Locate the cell with the specified text and output its [X, Y] center coordinate. 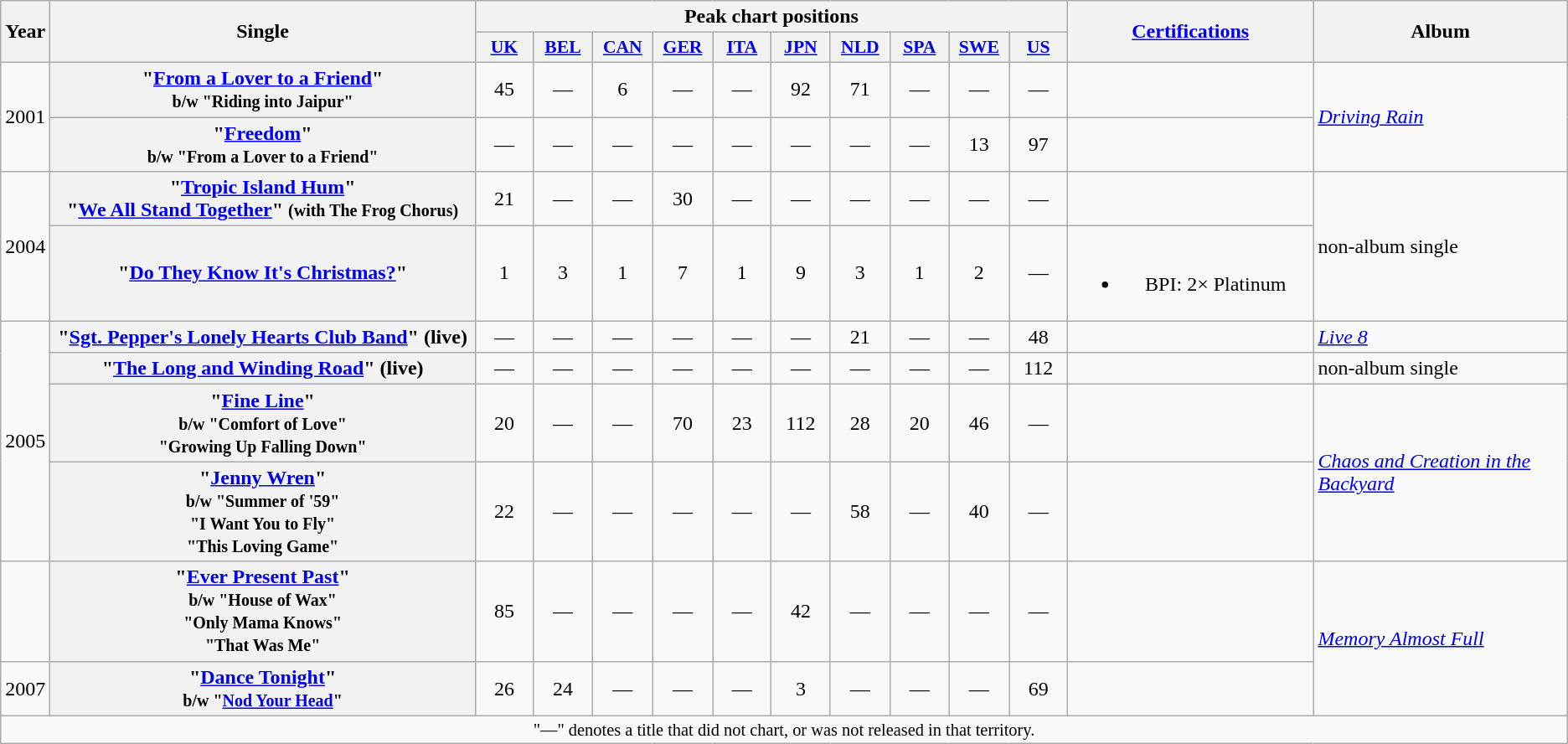
58 [859, 511]
70 [683, 423]
6 [622, 89]
2005 [25, 441]
2007 [25, 689]
SWE [979, 48]
Single [263, 32]
JPN [801, 48]
CAN [622, 48]
ITA [742, 48]
30 [683, 199]
2004 [25, 246]
92 [801, 89]
"—" denotes a title that did not chart, or was not released in that territory. [784, 730]
Chaos and Creation in the Backyard [1441, 473]
28 [859, 423]
"Freedom"b/w "From a Lover to a Friend" [263, 144]
71 [859, 89]
Live 8 [1441, 337]
"Ever Present Past"b/w "House of Wax""Only Mama Knows""That Was Me" [263, 612]
23 [742, 423]
13 [979, 144]
"Sgt. Pepper's Lonely Hearts Club Band" (live) [263, 337]
Memory Almost Full [1441, 638]
"Jenny Wren"b/w "Summer of '59""I Want You to Fly""This Loving Game" [263, 511]
45 [504, 89]
Album [1441, 32]
BEL [563, 48]
48 [1039, 337]
"Do They Know It's Christmas?" [263, 273]
Driving Rain [1441, 116]
22 [504, 511]
BPI: 2× Platinum [1191, 273]
24 [563, 689]
46 [979, 423]
"From a Lover to a Friend"b/w "Riding into Jaipur" [263, 89]
Year [25, 32]
GER [683, 48]
"The Long and Winding Road" (live) [263, 369]
40 [979, 511]
42 [801, 612]
2001 [25, 116]
US [1039, 48]
9 [801, 273]
26 [504, 689]
85 [504, 612]
UK [504, 48]
"Dance Tonight"b/w "Nod Your Head" [263, 689]
Peak chart positions [771, 17]
Certifications [1191, 32]
69 [1039, 689]
SPA [920, 48]
7 [683, 273]
2 [979, 273]
"Tropic Island Hum""We All Stand Together" (with The Frog Chorus) [263, 199]
"Fine Line"b/w "Comfort of Love""Growing Up Falling Down" [263, 423]
97 [1039, 144]
NLD [859, 48]
